Extract the [X, Y] coordinate from the center of the cell holding the provided text.  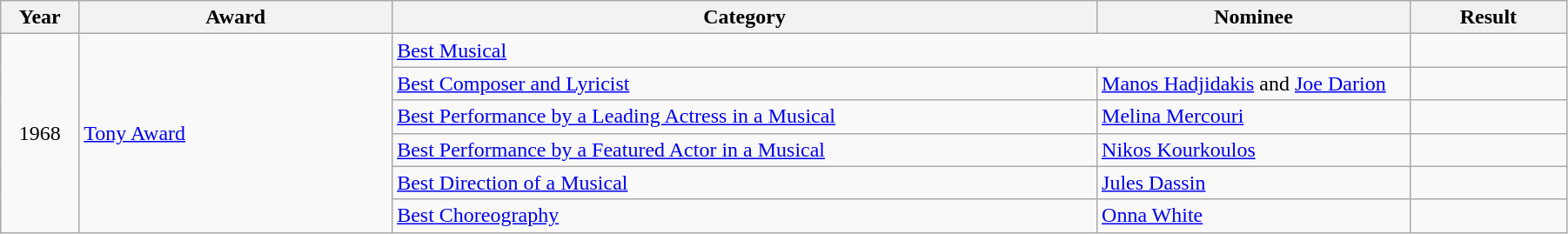
Best Choreography [745, 216]
Best Performance by a Leading Actress in a Musical [745, 117]
Tony Award [236, 133]
Best Composer and Lyricist [745, 84]
Nikos Kourkoulos [1254, 150]
Nominee [1254, 17]
Jules Dassin [1254, 183]
Result [1488, 17]
Manos Hadjidakis and Joe Darion [1254, 84]
Melina Mercouri [1254, 117]
Onna White [1254, 216]
Best Performance by a Featured Actor in a Musical [745, 150]
Category [745, 17]
Best Musical [901, 50]
1968 [40, 133]
Best Direction of a Musical [745, 183]
Year [40, 17]
Award [236, 17]
